Return (X, Y) of the center of cell containing provided text 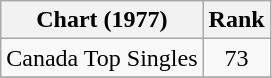
73 (236, 58)
Chart (1977) (102, 20)
Canada Top Singles (102, 58)
Rank (236, 20)
